Find where the given text appears and provide that cell's center as (X, Y) coordinate. 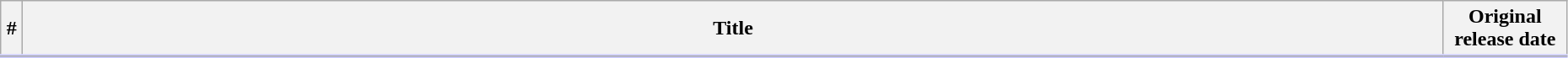
Title (733, 29)
# (12, 29)
Original release date (1505, 29)
